Detect which cell encompasses the target text, then output its (X, Y) center coordinate. 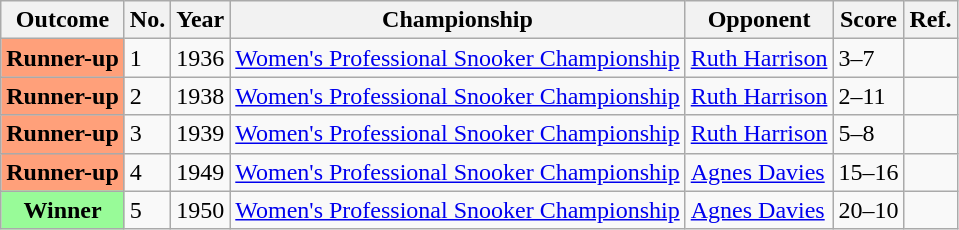
4 (147, 172)
Ref. (930, 20)
5 (147, 210)
1939 (200, 134)
20–10 (868, 210)
2–11 (868, 96)
1949 (200, 172)
2 (147, 96)
Score (868, 20)
Winner (63, 210)
1 (147, 58)
15–16 (868, 172)
1950 (200, 210)
Championship (458, 20)
Opponent (759, 20)
No. (147, 20)
1936 (200, 58)
Outcome (63, 20)
3–7 (868, 58)
5–8 (868, 134)
Year (200, 20)
1938 (200, 96)
3 (147, 134)
